Detect which cell encompasses the target text, then output its (X, Y) center coordinate. 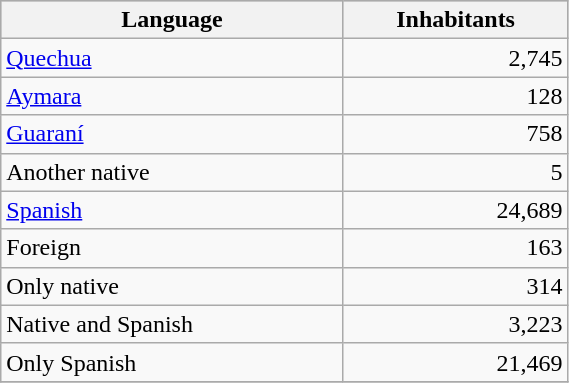
758 (456, 134)
Another native (172, 172)
128 (456, 96)
Native and Spanish (172, 324)
Aymara (172, 96)
24,689 (456, 210)
Language (172, 20)
3,223 (456, 324)
Only Spanish (172, 362)
163 (456, 248)
5 (456, 172)
Quechua (172, 58)
Inhabitants (456, 20)
Foreign (172, 248)
2,745 (456, 58)
Guaraní (172, 134)
Only native (172, 286)
Spanish (172, 210)
314 (456, 286)
21,469 (456, 362)
